For the text-containing cell, return its midpoint in [X, Y] coordinate format. 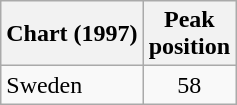
Peakposition [189, 34]
Sweden [72, 85]
Chart (1997) [72, 34]
58 [189, 85]
